Identify which cell holds the provided text, then report its (x, y) central coordinate. 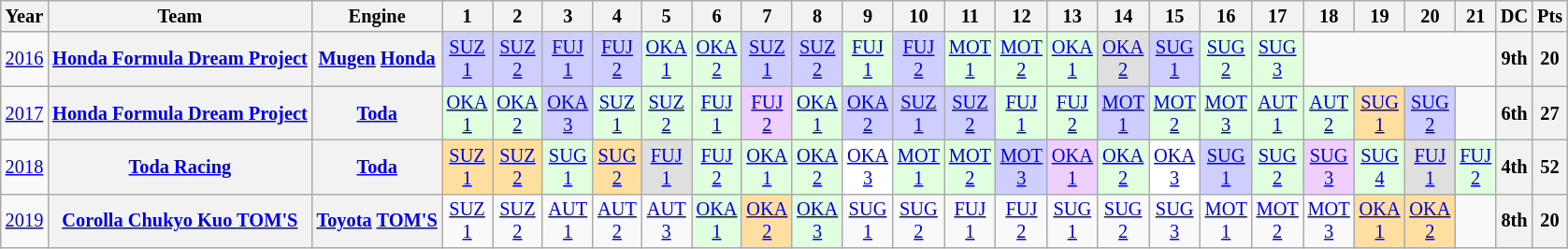
Engine (378, 16)
Pts (1550, 16)
9th (1515, 59)
21 (1475, 16)
18 (1330, 16)
52 (1550, 167)
Corolla Chukyo Kuo TOM'S (180, 221)
7 (767, 16)
13 (1072, 16)
8 (817, 16)
5 (667, 16)
1 (468, 16)
16 (1227, 16)
10 (918, 16)
SUG4 (1380, 167)
6 (717, 16)
2 (517, 16)
2017 (24, 113)
2019 (24, 221)
Year (24, 16)
4th (1515, 167)
6th (1515, 113)
19 (1380, 16)
AUT3 (667, 221)
8th (1515, 221)
2016 (24, 59)
14 (1124, 16)
Toda Racing (180, 167)
Toyota TOM'S (378, 221)
3 (568, 16)
27 (1550, 113)
12 (1021, 16)
9 (868, 16)
Team (180, 16)
2018 (24, 167)
Mugen Honda (378, 59)
4 (617, 16)
DC (1515, 16)
15 (1174, 16)
11 (971, 16)
17 (1277, 16)
